Pinpoint the cell where the given text exists, returning its [X, Y] midpoint coordinate. 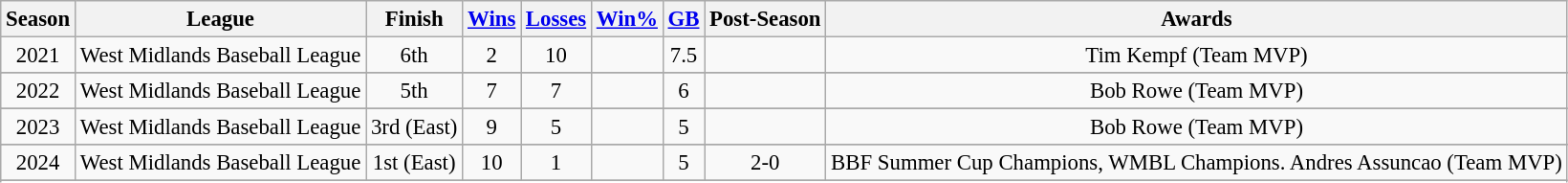
7.5 [684, 56]
Win% [627, 19]
Losses [556, 19]
Post-Season [765, 19]
3rd (East) [415, 127]
2022 [38, 91]
6 [684, 91]
9 [491, 127]
Season [38, 19]
6th [415, 56]
2021 [38, 56]
2024 [38, 163]
2 [491, 56]
Tim Kempf (Team MVP) [1197, 56]
GB [684, 19]
2-0 [765, 163]
2023 [38, 127]
BBF Summer Cup Champions, WMBL Champions. Andres Assuncao (Team MVP) [1197, 163]
5th [415, 91]
Wins [491, 19]
Awards [1197, 19]
League [220, 19]
1st (East) [415, 163]
Finish [415, 19]
1 [556, 163]
